Locate the cell with the specified text and output its (x, y) center coordinate. 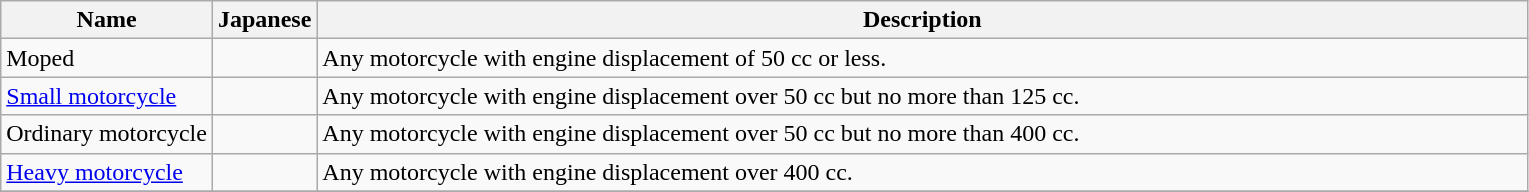
Any motorcycle with engine displacement over 400 cc. (922, 172)
Ordinary motorcycle (107, 134)
Description (922, 20)
Any motorcycle with engine displacement over 50 cc but no more than 400 cc. (922, 134)
Name (107, 20)
Any motorcycle with engine displacement over 50 cc but no more than 125 cc. (922, 96)
Small motorcycle (107, 96)
Moped (107, 58)
Heavy motorcycle (107, 172)
Any motorcycle with engine displacement of 50 cc or less. (922, 58)
Japanese (264, 20)
